Search for the cell housing the specified text and yield its (x, y) center coordinate. 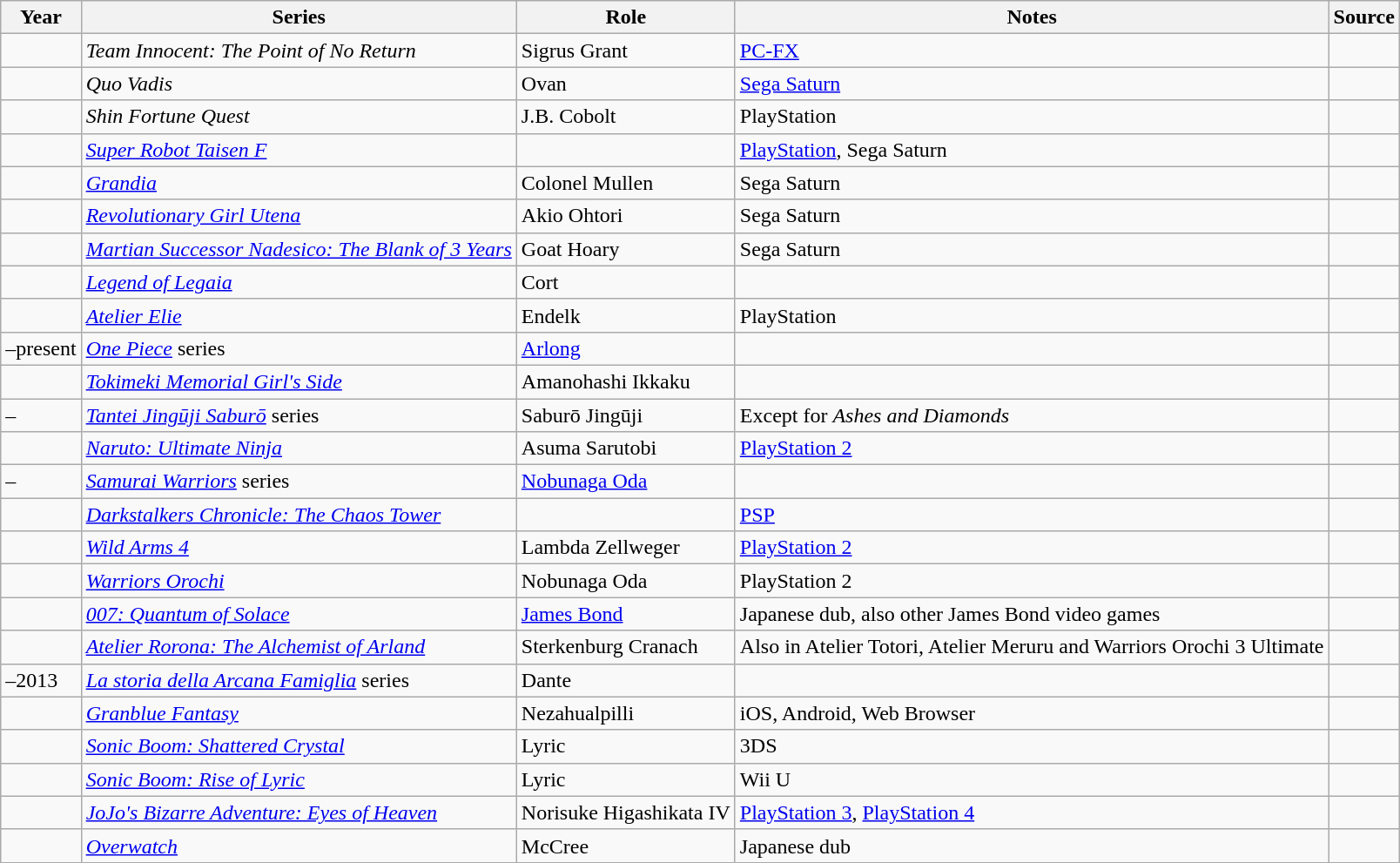
Japanese dub (1032, 846)
Tokimeki Memorial Girl's Side (299, 381)
James Bond (625, 614)
Ovan (625, 84)
iOS, Android, Web Browser (1032, 713)
–present (41, 348)
JoJo's Bizarre Adventure: Eyes of Heaven (299, 812)
Japanese dub, also other James Bond video games (1032, 614)
Role (625, 17)
Overwatch (299, 846)
Source (1363, 17)
Endelk (625, 315)
Martian Successor Nadesico: The Blank of 3 Years (299, 249)
J.B. Cobolt (625, 117)
Colonel Mullen (625, 183)
Atelier Rorona: The Alchemist of Arland (299, 647)
Notes (1032, 17)
3DS (1032, 746)
Samurai Warriors series (299, 482)
PSP (1032, 515)
Asuma Sarutobi (625, 448)
Granblue Fantasy (299, 713)
Dante (625, 680)
Cort (625, 282)
Wild Arms 4 (299, 548)
PlayStation 3, PlayStation 4 (1032, 812)
Darkstalkers Chronicle: The Chaos Tower (299, 515)
McCree (625, 846)
Atelier Elie (299, 315)
Shin Fortune Quest (299, 117)
Saburō Jingūji (625, 415)
Naruto: Ultimate Ninja (299, 448)
Wii U (1032, 779)
Amanohashi Ikkaku (625, 381)
–2013 (41, 680)
Tantei Jingūji Saburō series (299, 415)
Year (41, 17)
Norisuke Higashikata IV (625, 812)
Grandia (299, 183)
Sonic Boom: Shattered Crystal (299, 746)
Warriors Orochi (299, 581)
PC-FX (1032, 51)
Nezahualpilli (625, 713)
Quo Vadis (299, 84)
Except for Ashes and Diamonds (1032, 415)
Revolutionary Girl Utena (299, 216)
Also in Atelier Totori, Atelier Meruru and Warriors Orochi 3 Ultimate (1032, 647)
Lambda Zellweger (625, 548)
One Piece series (299, 348)
PlayStation, Sega Saturn (1032, 150)
Sigrus Grant (625, 51)
Legend of Legaia (299, 282)
Goat Hoary (625, 249)
Sonic Boom: Rise of Lyric (299, 779)
La storia della Arcana Famiglia series (299, 680)
Super Robot Taisen F (299, 150)
007: Quantum of Solace (299, 614)
Team Innocent: The Point of No Return (299, 51)
Sterkenburg Cranach (625, 647)
Arlong (625, 348)
Akio Ohtori (625, 216)
Series (299, 17)
